Extract the (X, Y) coordinate from the center of the cell holding the provided text.  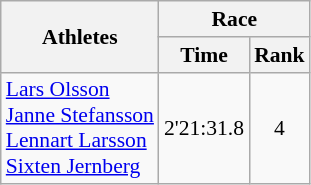
Rank (280, 55)
Lars OlssonJanne StefanssonLennart LarssonSixten Jernberg (80, 128)
Race (234, 19)
Athletes (80, 36)
Time (204, 55)
4 (280, 128)
2'21:31.8 (204, 128)
